Detect which cell encompasses the target text, then output its (X, Y) center coordinate. 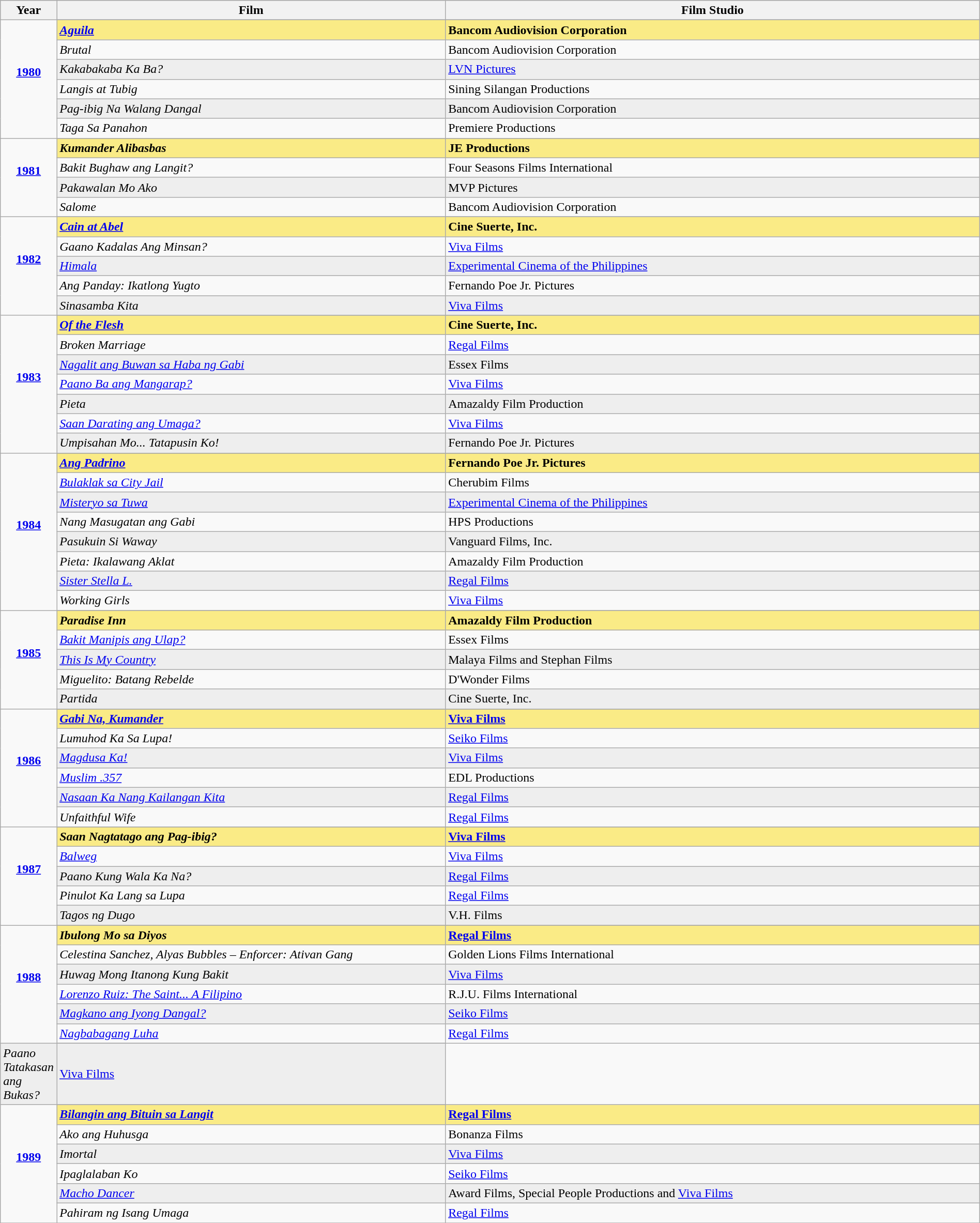
Malaya Films and Stephan Films (713, 660)
Paradise Inn (251, 620)
Paano Tatakasan ang Bukas? (29, 1074)
Vanguard Films, Inc. (713, 541)
Bakit Manipis ang Ulap? (251, 640)
Ako ang Huhusga (251, 1134)
R.J.U. Films International (713, 994)
Ang Padrino (251, 463)
MVP Pictures (713, 187)
LVN Pictures (713, 69)
Award Films, Special People Productions and Viva Films (713, 1193)
Sister Stella L. (251, 581)
Pag-ibig Na Walang Dangal (251, 109)
Taga Sa Panahon (251, 128)
Himala (251, 266)
Nang Masugatan ang Gabi (251, 522)
Kumander Alibasbas (251, 148)
Lumuhod Ka Sa Lupa! (251, 738)
Kakabakaba Ka Ba? (251, 69)
Pahiram ng Isang Umaga (251, 1213)
Of the Flesh (251, 325)
Ipaglalaban Ko (251, 1173)
1988 (29, 984)
Pieta: Ikalawang Aklat (251, 561)
V.H. Films (713, 915)
Paano Ba ang Mangarap? (251, 384)
Bakit Bughaw ang Langit? (251, 167)
Macho Dancer (251, 1193)
Bonanza Films (713, 1134)
Pakawalan Mo Ako (251, 187)
Tagos ng Dugo (251, 915)
Paano Kung Wala Ka Na? (251, 876)
1985 (29, 660)
Cherubim Films (713, 482)
Miguelito: Batang Rebelde (251, 679)
Celestina Sanchez, Alyas Bubbles – Enforcer: Ativan Gang (251, 955)
Film (251, 10)
Pieta (251, 404)
1986 (29, 768)
EDL Productions (713, 777)
Magdusa Ka! (251, 758)
Muslim .357 (251, 777)
1980 (29, 79)
Bilangin ang Bituin sa Langit (251, 1114)
Premiere Productions (713, 128)
Saan Nagtatago ang Pag-ibig? (251, 836)
Pinulot Ka Lang sa Lupa (251, 896)
Sinasamba Kita (251, 305)
Bulaklak sa City Jail (251, 482)
Brutal (251, 50)
Aguila (251, 30)
Langis at Tubig (251, 89)
1983 (29, 384)
Gaano Kadalas Ang Minsan? (251, 247)
1982 (29, 266)
Imortal (251, 1154)
Salome (251, 207)
Unfaithful Wife (251, 817)
1984 (29, 531)
Nagalit ang Buwan sa Haba ng Gabi (251, 364)
Misteryo sa Tuwa (251, 502)
Gabi Na, Kumander (251, 718)
Golden Lions Films International (713, 955)
Balweg (251, 856)
Magkano ang Iyong Dangal? (251, 1014)
Partida (251, 699)
Lorenzo Ruiz: The Saint... A Filipino (251, 994)
Working Girls (251, 601)
Umpisahan Mo... Tatapusin Ko! (251, 443)
D'Wonder Films (713, 679)
JE Productions (713, 148)
Ang Panday: Ikatlong Yugto (251, 286)
This Is My Country (251, 660)
Saan Darating ang Umaga? (251, 423)
Nagbabagang Luha (251, 1033)
Nasaan Ka Nang Kailangan Kita (251, 797)
Ibulong Mo sa Diyos (251, 935)
Four Seasons Films International (713, 167)
1987 (29, 876)
Huwag Mong Itanong Kung Bakit (251, 974)
Film Studio (713, 10)
1981 (29, 177)
HPS Productions (713, 522)
Broken Marriage (251, 345)
Year (29, 10)
Cain at Abel (251, 226)
Pasukuin Si Waway (251, 541)
Sining Silangan Productions (713, 89)
1989 (29, 1164)
